Find where the given text appears and provide that cell's center as [x, y] coordinate. 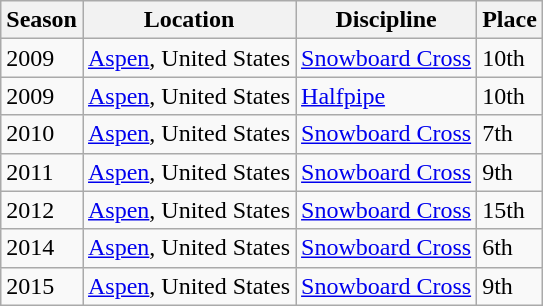
2010 [42, 134]
15th [510, 210]
Season [42, 20]
7th [510, 134]
6th [510, 248]
Halfpipe [386, 96]
2014 [42, 248]
Location [188, 20]
2015 [42, 286]
2011 [42, 172]
2012 [42, 210]
Place [510, 20]
Discipline [386, 20]
